For the text-containing cell, return its midpoint in [X, Y] coordinate format. 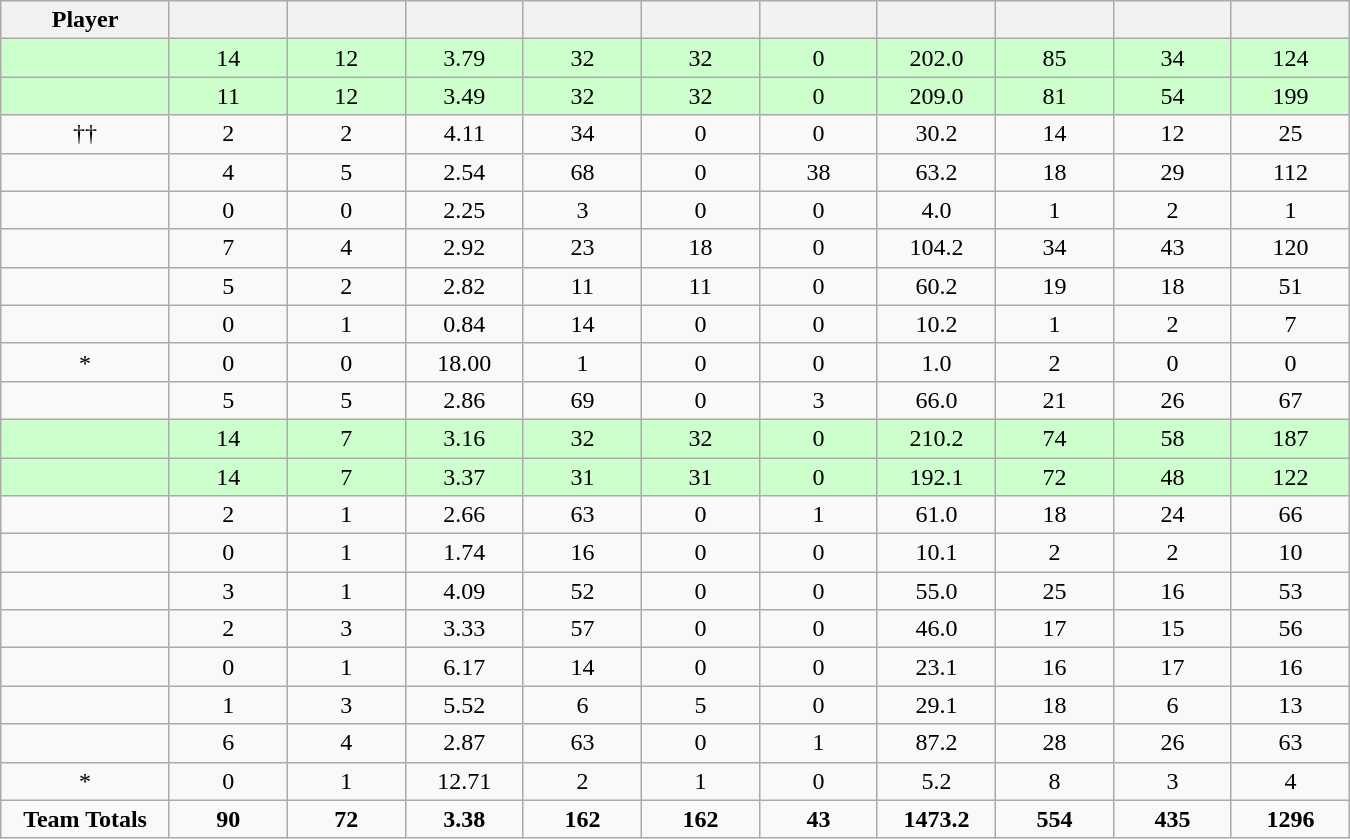
85 [1054, 58]
63.2 [936, 172]
81 [1054, 96]
104.2 [936, 248]
38 [818, 172]
5.52 [464, 705]
48 [1172, 477]
210.2 [936, 438]
3.33 [464, 629]
55.0 [936, 591]
1.74 [464, 553]
3.38 [464, 819]
120 [1290, 248]
2.87 [464, 743]
13 [1290, 705]
122 [1290, 477]
4.0 [936, 210]
10.2 [936, 324]
3.79 [464, 58]
4.09 [464, 591]
2.54 [464, 172]
29.1 [936, 705]
23.1 [936, 667]
58 [1172, 438]
67 [1290, 400]
10.1 [936, 553]
†† [86, 134]
56 [1290, 629]
29 [1172, 172]
30.2 [936, 134]
74 [1054, 438]
3.16 [464, 438]
24 [1172, 515]
2.25 [464, 210]
3.37 [464, 477]
1473.2 [936, 819]
19 [1054, 286]
57 [582, 629]
8 [1054, 781]
52 [582, 591]
112 [1290, 172]
66.0 [936, 400]
61.0 [936, 515]
554 [1054, 819]
60.2 [936, 286]
2.92 [464, 248]
54 [1172, 96]
69 [582, 400]
187 [1290, 438]
5.2 [936, 781]
53 [1290, 591]
2.82 [464, 286]
209.0 [936, 96]
21 [1054, 400]
28 [1054, 743]
192.1 [936, 477]
66 [1290, 515]
10 [1290, 553]
68 [582, 172]
Team Totals [86, 819]
12.71 [464, 781]
1296 [1290, 819]
90 [228, 819]
2.66 [464, 515]
18.00 [464, 362]
6.17 [464, 667]
0.84 [464, 324]
124 [1290, 58]
15 [1172, 629]
199 [1290, 96]
4.11 [464, 134]
87.2 [936, 743]
Player [86, 20]
2.86 [464, 400]
46.0 [936, 629]
23 [582, 248]
51 [1290, 286]
202.0 [936, 58]
435 [1172, 819]
3.49 [464, 96]
1.0 [936, 362]
